Find where the given text appears and provide that cell's center as (X, Y) coordinate. 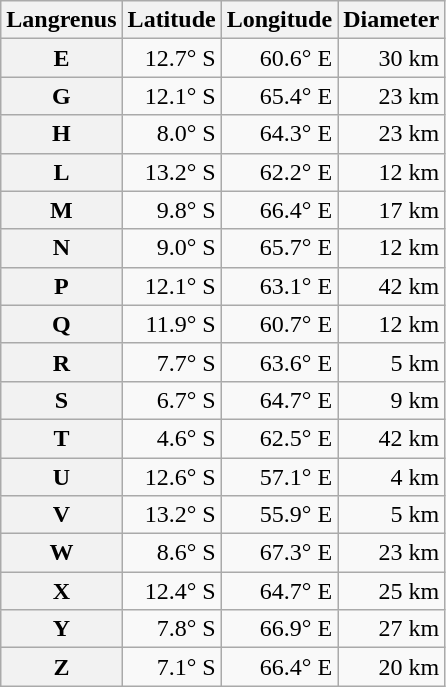
27 km (392, 629)
7.8° S (172, 629)
12.7° S (172, 58)
12.6° S (172, 477)
17 km (392, 210)
63.1° E (279, 286)
H (62, 134)
12.4° S (172, 591)
66.9° E (279, 629)
20 km (392, 667)
Q (62, 324)
25 km (392, 591)
7.1° S (172, 667)
8.6° S (172, 553)
60.6° E (279, 58)
Y (62, 629)
M (62, 210)
9.0° S (172, 248)
8.0° S (172, 134)
Z (62, 667)
G (62, 96)
Longitude (279, 20)
N (62, 248)
63.6° E (279, 362)
64.3° E (279, 134)
65.4° E (279, 96)
6.7° S (172, 400)
W (62, 553)
9 km (392, 400)
T (62, 438)
P (62, 286)
60.7° E (279, 324)
62.2° E (279, 172)
U (62, 477)
62.5° E (279, 438)
30 km (392, 58)
V (62, 515)
9.8° S (172, 210)
4 km (392, 477)
4.6° S (172, 438)
S (62, 400)
Langrenus (62, 20)
L (62, 172)
E (62, 58)
X (62, 591)
57.1° E (279, 477)
Diameter (392, 20)
55.9° E (279, 515)
65.7° E (279, 248)
67.3° E (279, 553)
11.9° S (172, 324)
Latitude (172, 20)
R (62, 362)
7.7° S (172, 362)
